For the text-containing cell, return its midpoint in (x, y) coordinate format. 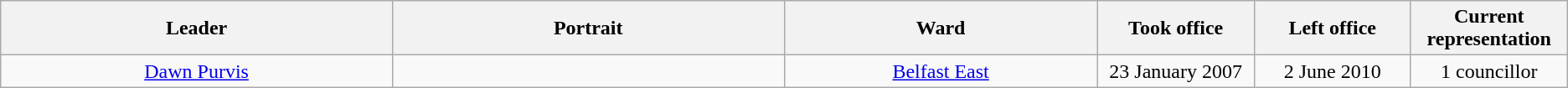
23 January 2007 (1176, 71)
Left office (1332, 28)
Ward (941, 28)
Dawn Purvis (197, 71)
Leader (197, 28)
1 councillor (1489, 71)
Current representation (1489, 28)
Belfast East (941, 71)
2 June 2010 (1332, 71)
Took office (1176, 28)
Portrait (588, 28)
